Pinpoint the cell where the given text exists, returning its (X, Y) midpoint coordinate. 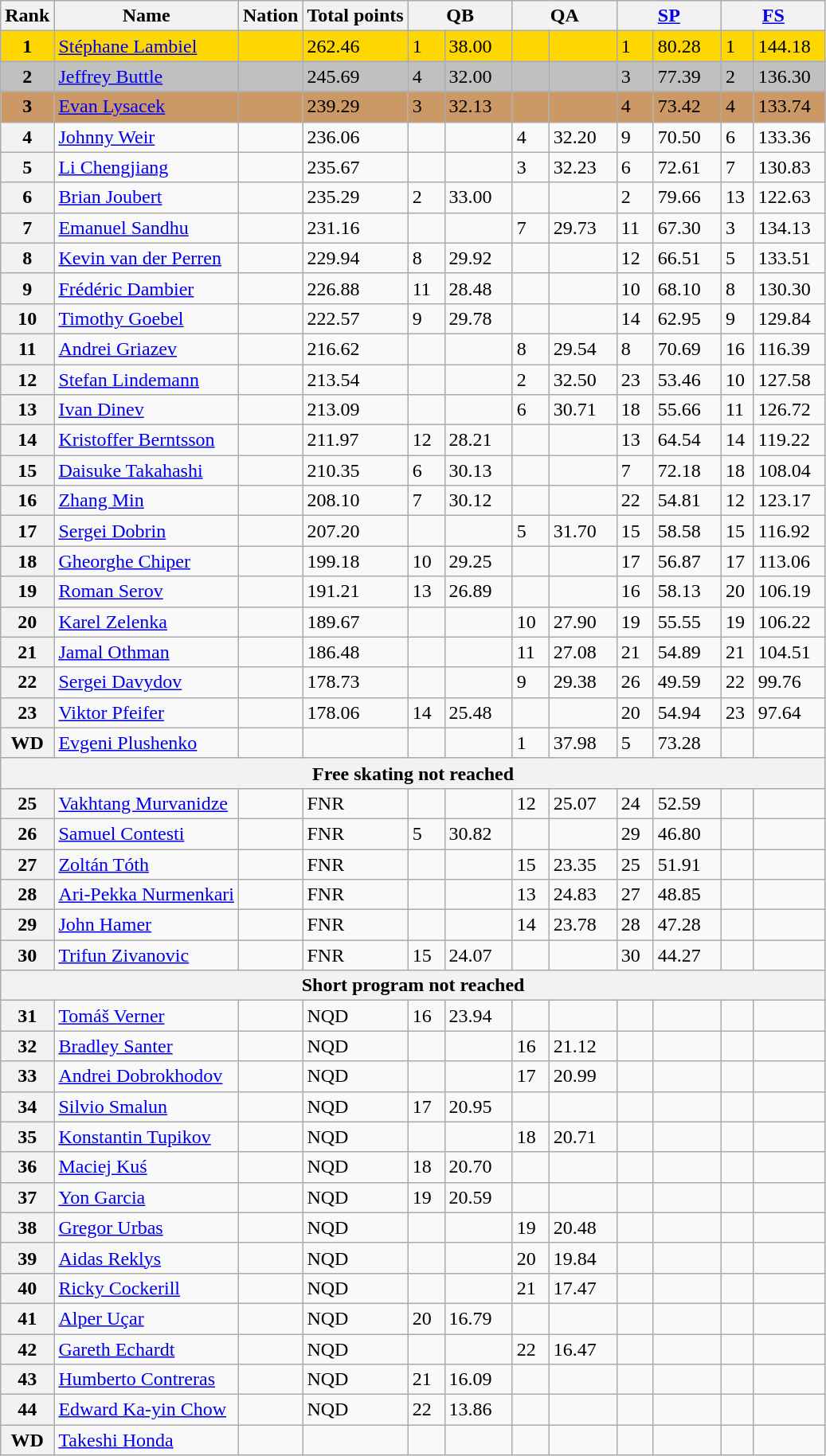
216.62 (355, 349)
48.85 (687, 895)
97.64 (789, 712)
64.54 (687, 440)
130.83 (789, 167)
24 (635, 803)
Timothy Goebel (147, 318)
178.73 (355, 682)
178.06 (355, 712)
32.50 (583, 380)
20.99 (583, 1076)
62.95 (687, 318)
37.98 (583, 743)
Vakhtang Murvanidze (147, 803)
16.47 (583, 1349)
70.69 (687, 349)
Free skating not reached (413, 773)
Evan Lysacek (147, 107)
Zoltán Tóth (147, 864)
31.70 (583, 531)
29.92 (478, 258)
38 (27, 1228)
38.00 (478, 46)
239.29 (355, 107)
127.58 (789, 380)
32.20 (583, 137)
119.22 (789, 440)
136.30 (789, 76)
29.38 (583, 682)
54.81 (687, 501)
213.54 (355, 380)
John Hamer (147, 925)
Karel Zelenka (147, 622)
Rank (27, 16)
37 (27, 1197)
41 (27, 1318)
QB (460, 16)
Samuel Contesti (147, 833)
Stéphane Lambiel (147, 46)
46.80 (687, 833)
191.21 (355, 591)
134.13 (789, 228)
QA (564, 16)
213.09 (355, 410)
116.39 (789, 349)
Kristoffer Berntsson (147, 440)
123.17 (789, 501)
Andrei Griazev (147, 349)
23.35 (583, 864)
31 (27, 1016)
16.09 (478, 1380)
122.63 (789, 197)
44 (27, 1410)
80.28 (687, 46)
16.79 (478, 1318)
30.12 (478, 501)
Roman Serov (147, 591)
32 (27, 1046)
35 (27, 1137)
Silvio Smalun (147, 1107)
133.51 (789, 258)
Zhang Min (147, 501)
67.30 (687, 228)
56.87 (687, 561)
Tomáš Verner (147, 1016)
Short program not reached (413, 986)
27.08 (583, 652)
40 (27, 1288)
262.46 (355, 46)
Gheorghe Chiper (147, 561)
43 (27, 1380)
Total points (355, 16)
133.74 (789, 107)
FS (773, 16)
Nation (271, 16)
32.13 (478, 107)
106.22 (789, 622)
44.27 (687, 955)
Aidas Reklys (147, 1258)
Brian Joubert (147, 197)
129.84 (789, 318)
Gareth Echardt (147, 1349)
25.07 (583, 803)
Takeshi Honda (147, 1440)
199.18 (355, 561)
Alper Uçar (147, 1318)
Sergei Dobrin (147, 531)
Trifun Zivanovic (147, 955)
72.18 (687, 470)
SP (669, 16)
Frédéric Dambier (147, 288)
236.06 (355, 137)
21.12 (583, 1046)
106.19 (789, 591)
Maciej Kuś (147, 1167)
235.67 (355, 167)
Daisuke Takahashi (147, 470)
226.88 (355, 288)
Stefan Lindemann (147, 380)
39 (27, 1258)
222.57 (355, 318)
28.48 (478, 288)
29.25 (478, 561)
32.23 (583, 167)
245.69 (355, 76)
23.78 (583, 925)
28.21 (478, 440)
66.51 (687, 258)
104.51 (789, 652)
73.28 (687, 743)
29.54 (583, 349)
54.94 (687, 712)
20.59 (478, 1197)
49.59 (687, 682)
55.66 (687, 410)
24.07 (478, 955)
144.18 (789, 46)
27.90 (583, 622)
207.20 (355, 531)
Viktor Pfeifer (147, 712)
53.46 (687, 380)
Evgeni Plushenko (147, 743)
Li Chengjiang (147, 167)
25.48 (478, 712)
58.13 (687, 591)
47.28 (687, 925)
Gregor Urbas (147, 1228)
30.82 (478, 833)
113.06 (789, 561)
13.86 (478, 1410)
55.55 (687, 622)
70.50 (687, 137)
58.58 (687, 531)
42 (27, 1349)
210.35 (355, 470)
33 (27, 1076)
133.36 (789, 137)
26.89 (478, 591)
29.78 (478, 318)
51.91 (687, 864)
29.73 (583, 228)
17.47 (583, 1288)
20.70 (478, 1167)
23.94 (478, 1016)
33.00 (478, 197)
229.94 (355, 258)
208.10 (355, 501)
189.67 (355, 622)
Jeffrey Buttle (147, 76)
Humberto Contreras (147, 1380)
20.95 (478, 1107)
52.59 (687, 803)
36 (27, 1167)
Sergei Davydov (147, 682)
Jamal Othman (147, 652)
186.48 (355, 652)
126.72 (789, 410)
79.66 (687, 197)
19.84 (583, 1258)
Yon Garcia (147, 1197)
Emanuel Sandhu (147, 228)
77.39 (687, 76)
99.76 (789, 682)
235.29 (355, 197)
Ivan Dinev (147, 410)
231.16 (355, 228)
73.42 (687, 107)
68.10 (687, 288)
Johnny Weir (147, 137)
72.61 (687, 167)
130.30 (789, 288)
108.04 (789, 470)
30.13 (478, 470)
20.71 (583, 1137)
Bradley Santer (147, 1046)
Edward Ka-yin Chow (147, 1410)
54.89 (687, 652)
116.92 (789, 531)
Name (147, 16)
32.00 (478, 76)
Konstantin Tupikov (147, 1137)
30.71 (583, 410)
Kevin van der Perren (147, 258)
Ari-Pekka Nurmenkari (147, 895)
211.97 (355, 440)
Andrei Dobrokhodov (147, 1076)
34 (27, 1107)
20.48 (583, 1228)
Ricky Cockerill (147, 1288)
24.83 (583, 895)
